Return (X, Y) of the center of cell containing provided text 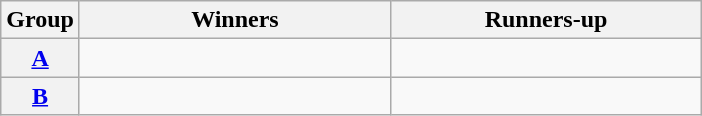
Runners-up (546, 20)
Winners (234, 20)
B (40, 96)
A (40, 58)
Group (40, 20)
